Search for the cell housing the specified text and yield its [X, Y] center coordinate. 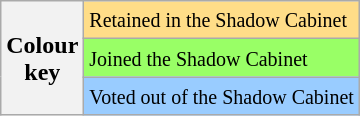
Joined the Shadow Cabinet [222, 58]
Colourkey [42, 58]
Voted out of the Shadow Cabinet [222, 96]
Retained in the Shadow Cabinet [222, 20]
